Locate the cell with the specified text and output its [X, Y] center coordinate. 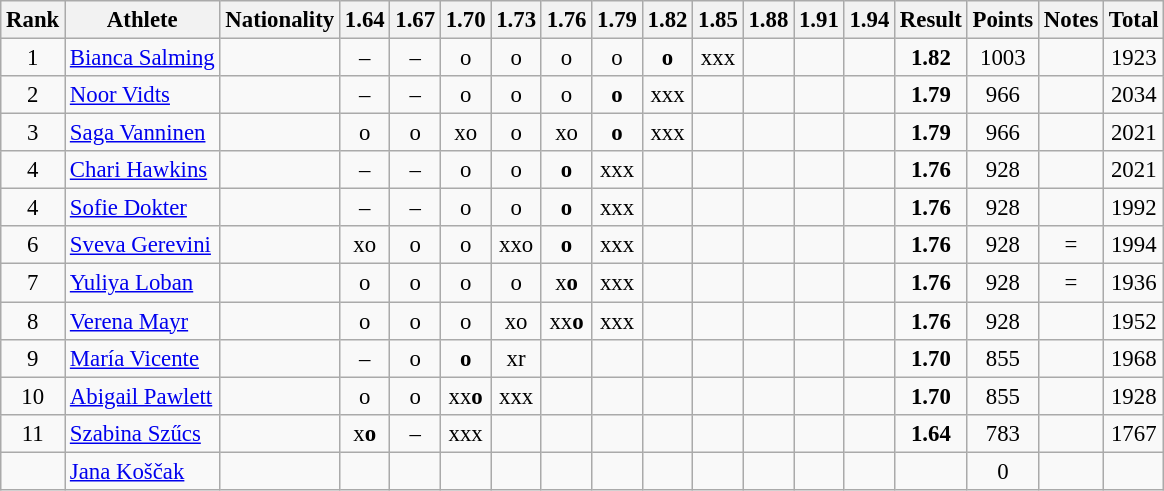
9 [33, 358]
Bianca Salming [142, 58]
0 [1002, 471]
Abigail Pawlett [142, 396]
7 [33, 283]
1.67 [415, 20]
1003 [1002, 58]
1 [33, 58]
Saga Vanninen [142, 133]
Szabina Szűcs [142, 433]
Points [1002, 20]
1923 [1134, 58]
1.91 [819, 20]
1936 [1134, 283]
1952 [1134, 321]
3 [33, 133]
Jana Koščak [142, 471]
María Vicente [142, 358]
Yuliya Loban [142, 283]
Rank [33, 20]
Sveva Gerevini [142, 245]
1994 [1134, 245]
2 [33, 95]
11 [33, 433]
Noor Vidts [142, 95]
Notes [1072, 20]
Total [1134, 20]
1.88 [768, 20]
Sofie Dokter [142, 208]
1.85 [718, 20]
10 [33, 396]
1.94 [869, 20]
1992 [1134, 208]
1928 [1134, 396]
Verena Mayr [142, 321]
8 [33, 321]
783 [1002, 433]
xr [516, 358]
Athlete [142, 20]
Chari Hawkins [142, 170]
6 [33, 245]
1968 [1134, 358]
1767 [1134, 433]
1.73 [516, 20]
2034 [1134, 95]
Result [932, 20]
Nationality [280, 20]
